Pinpoint the cell where the given text exists, returning its [X, Y] midpoint coordinate. 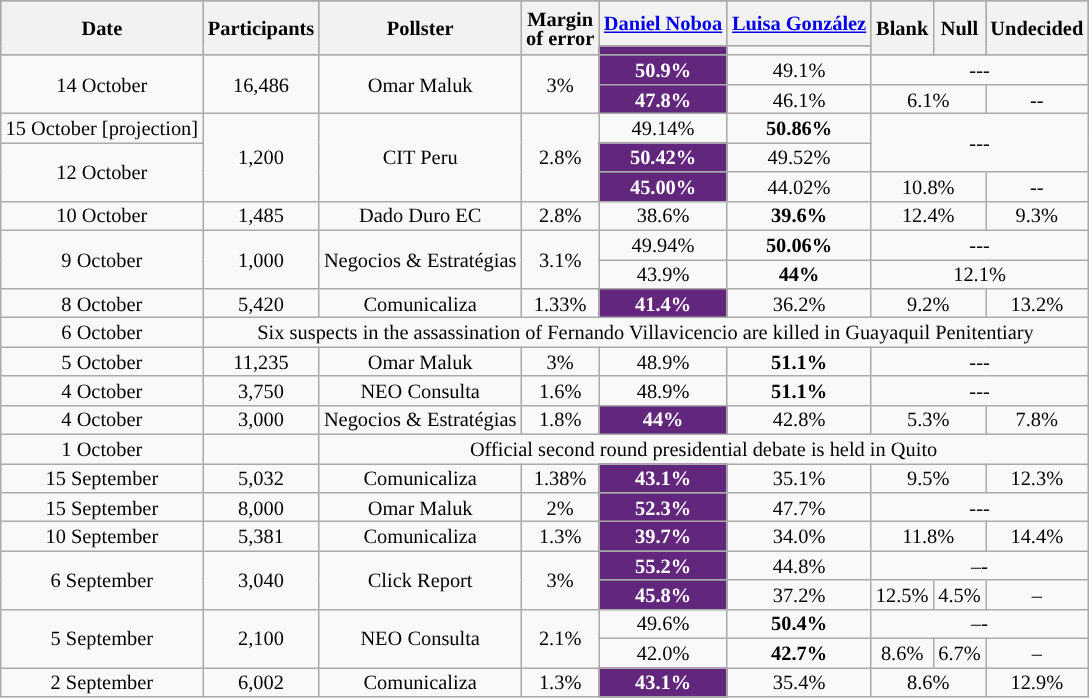
Null [959, 28]
9 October [102, 259]
5 September [102, 638]
14 October [102, 84]
3,750 [261, 390]
35.4% [799, 682]
1.6% [560, 390]
1 October [102, 448]
39.7% [663, 536]
1.8% [560, 420]
49.14% [663, 128]
10 September [102, 536]
6 October [102, 332]
8,000 [261, 506]
42.7% [799, 652]
47.8% [663, 98]
6.1% [928, 98]
Daniel Noboa [663, 22]
12.9% [1038, 682]
Click Report [420, 580]
5 October [102, 362]
5.3% [928, 420]
55.2% [663, 566]
Luisa González [799, 22]
15 October [projection] [102, 128]
42.0% [663, 652]
37.2% [799, 594]
1,485 [261, 216]
12.1% [980, 274]
10 October [102, 216]
34.0% [799, 536]
46.1% [799, 98]
Official second round presidential debate is held in Quito [704, 448]
45.8% [663, 594]
9.3% [1038, 216]
3.1% [560, 259]
Pollster [420, 28]
13.2% [1038, 302]
5,032 [261, 478]
42.8% [799, 420]
5,420 [261, 302]
2% [560, 506]
Undecided [1038, 28]
45.00% [663, 186]
1.38% [560, 478]
50.86% [799, 128]
11.8% [928, 536]
50.42% [663, 156]
2,100 [261, 638]
Date [102, 28]
35.1% [799, 478]
12 October [102, 171]
Participants [261, 28]
6.7% [959, 652]
9.5% [928, 478]
1,200 [261, 156]
12.4% [928, 216]
49.6% [663, 624]
6,002 [261, 682]
50.06% [799, 244]
16,486 [261, 84]
10.8% [928, 186]
44.02% [799, 186]
38.6% [663, 216]
8 October [102, 302]
41.4% [663, 302]
12.5% [902, 594]
49.52% [799, 156]
44.8% [799, 566]
Dado Duro EC [420, 216]
12.3% [1038, 478]
CIT Peru [420, 156]
2.1% [560, 638]
50.9% [663, 70]
11,235 [261, 362]
7.8% [1038, 420]
9.2% [928, 302]
52.3% [663, 506]
1,000 [261, 259]
43.9% [663, 274]
4.5% [959, 594]
49.94% [663, 244]
1.33% [560, 302]
36.2% [799, 302]
49.1% [799, 70]
39.6% [799, 216]
14.4% [1038, 536]
2 September [102, 682]
Six suspects in the assassination of Fernando Villavicencio are killed in Guayaquil Penitentiary [646, 332]
3,000 [261, 420]
6 September [102, 580]
5,381 [261, 536]
3,040 [261, 580]
50.4% [799, 624]
47.7% [799, 506]
Blank [902, 28]
Marginof error [560, 28]
